Detect which cell encompasses the target text, then output its (x, y) center coordinate. 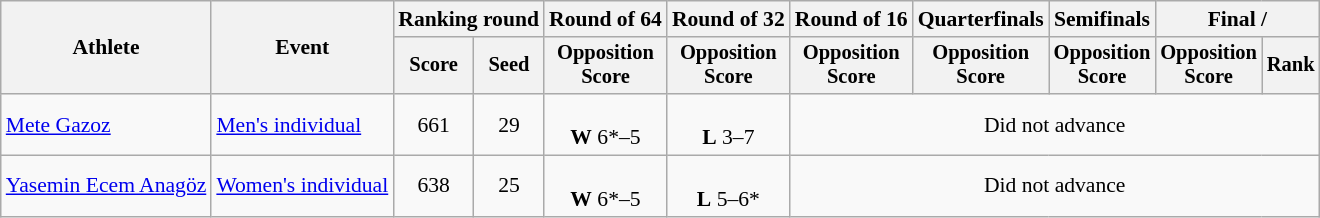
Yasemin Ecem Anagöz (106, 186)
638 (434, 186)
Round of 16 (852, 19)
Athlete (106, 48)
Quarterfinals (981, 19)
L 5–6* (728, 186)
Mete Gazoz (106, 124)
29 (509, 124)
25 (509, 186)
Rank (1291, 66)
Men's individual (302, 124)
L 3–7 (728, 124)
Semifinals (1102, 19)
Ranking round (468, 19)
Round of 64 (606, 19)
Event (302, 48)
Final / (1237, 19)
661 (434, 124)
Score (434, 66)
Women's individual (302, 186)
Seed (509, 66)
Round of 32 (728, 19)
